Return the (X, Y) coordinate for the center point of the cell that contains the specified text.  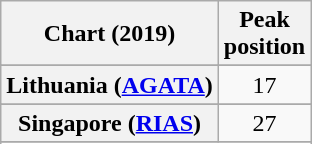
Lithuania (AGATA) (110, 85)
27 (264, 123)
Peakposition (264, 34)
Singapore (RIAS) (110, 123)
Chart (2019) (110, 34)
17 (264, 85)
